Capture the cell that displays the provided text and extract its (x, y) central coordinate. 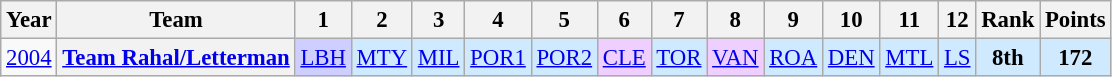
VAN (736, 58)
8 (736, 20)
Team (176, 20)
6 (624, 20)
CLE (624, 58)
POR1 (498, 58)
Year (29, 20)
Rank (1008, 20)
LS (958, 58)
Points (1076, 20)
MTY (382, 58)
4 (498, 20)
POR2 (564, 58)
MTL (910, 58)
2004 (29, 58)
5 (564, 20)
7 (679, 20)
TOR (679, 58)
MIL (438, 58)
8th (1008, 58)
9 (794, 20)
12 (958, 20)
11 (910, 20)
3 (438, 20)
DEN (852, 58)
ROA (794, 58)
LBH (323, 58)
172 (1076, 58)
Team Rahal/Letterman (176, 58)
1 (323, 20)
10 (852, 20)
2 (382, 20)
